Return (x, y) of the center of cell containing provided text 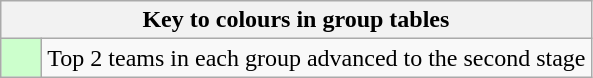
Top 2 teams in each group advanced to the second stage (316, 58)
Key to colours in group tables (296, 20)
